Extract the (x, y) coordinate from the center of the cell holding the provided text.  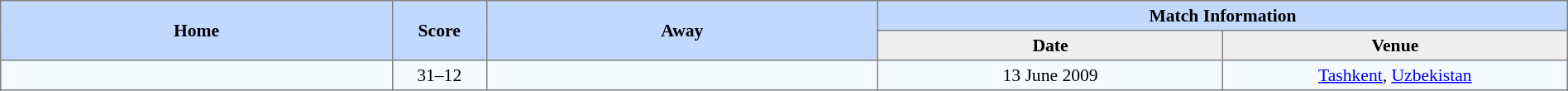
Score (439, 31)
Venue (1394, 45)
13 June 2009 (1050, 75)
Away (682, 31)
31–12 (439, 75)
Home (197, 31)
Match Information (1223, 16)
Date (1050, 45)
Tashkent, Uzbekistan (1394, 75)
